From the cell containing the given text, extract its center point as (X, Y) coordinate. 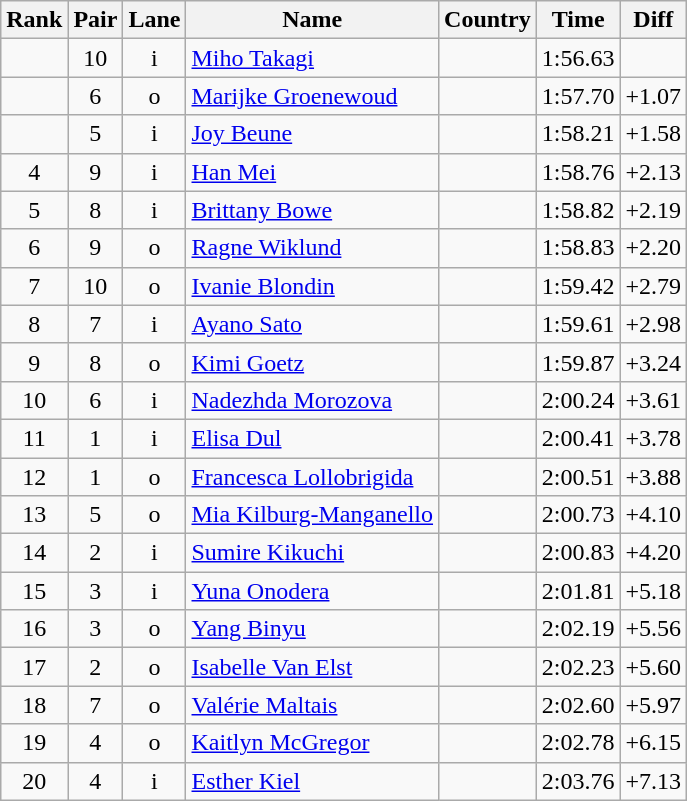
Yuna Onodera (312, 591)
15 (34, 591)
Mia Kilburg-Manganello (312, 515)
Sumire Kikuchi (312, 553)
2:00.51 (578, 477)
+3.78 (654, 438)
14 (34, 553)
2:00.41 (578, 438)
+3.61 (654, 400)
Nadezhda Morozova (312, 400)
1:58.82 (578, 210)
+5.56 (654, 629)
Diff (654, 20)
Brittany Bowe (312, 210)
2:00.83 (578, 553)
Ragne Wiklund (312, 248)
+2.79 (654, 286)
Kaitlyn McGregor (312, 743)
Isabelle Van Elst (312, 667)
+2.19 (654, 210)
Lane (154, 20)
Yang Binyu (312, 629)
Marijke Groenewoud (312, 96)
+4.10 (654, 515)
2:00.24 (578, 400)
1:59.61 (578, 324)
Ivanie Blondin (312, 286)
18 (34, 705)
2:02.19 (578, 629)
+3.24 (654, 362)
13 (34, 515)
2:02.23 (578, 667)
Han Mei (312, 172)
2:03.76 (578, 781)
Elisa Dul (312, 438)
Time (578, 20)
12 (34, 477)
Francesca Lollobrigida (312, 477)
Valérie Maltais (312, 705)
1:56.63 (578, 58)
+1.07 (654, 96)
+2.13 (654, 172)
17 (34, 667)
Country (488, 20)
Joy Beune (312, 134)
Name (312, 20)
Pair (96, 20)
11 (34, 438)
20 (34, 781)
1:58.83 (578, 248)
+5.60 (654, 667)
1:57.70 (578, 96)
16 (34, 629)
19 (34, 743)
+2.98 (654, 324)
2:00.73 (578, 515)
+5.97 (654, 705)
+1.58 (654, 134)
1:59.42 (578, 286)
+7.13 (654, 781)
Rank (34, 20)
+6.15 (654, 743)
Kimi Goetz (312, 362)
+2.20 (654, 248)
1:59.87 (578, 362)
Ayano Sato (312, 324)
+5.18 (654, 591)
2:02.78 (578, 743)
Esther Kiel (312, 781)
1:58.21 (578, 134)
2:02.60 (578, 705)
1:58.76 (578, 172)
2:01.81 (578, 591)
+3.88 (654, 477)
+4.20 (654, 553)
Miho Takagi (312, 58)
